Locate the cell with the specified text and output its [x, y] center coordinate. 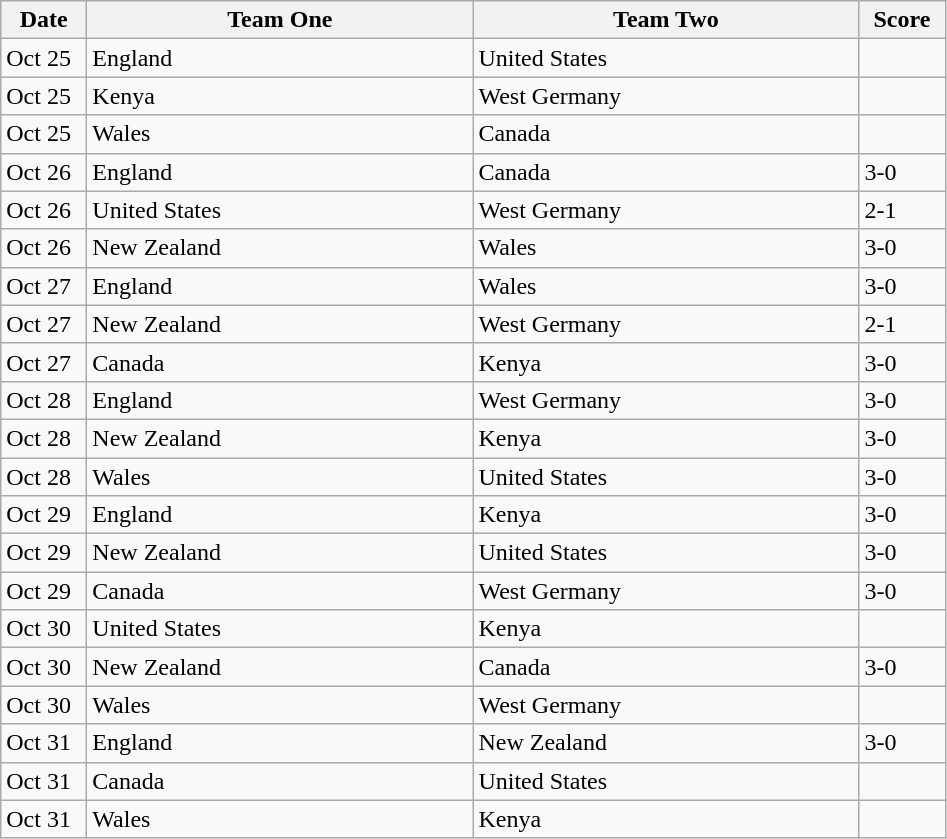
Score [902, 20]
Team One [280, 20]
Date [44, 20]
Team Two [666, 20]
